Provide the (x, y) coordinate of the cell's center where the given text is located.  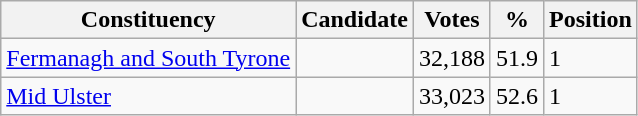
32,188 (452, 58)
52.6 (516, 96)
Fermanagh and South Tyrone (148, 58)
Candidate (355, 20)
51.9 (516, 58)
Mid Ulster (148, 96)
Votes (452, 20)
% (516, 20)
Position (591, 20)
Constituency (148, 20)
33,023 (452, 96)
